Find where the given text appears and provide that cell's center as [x, y] coordinate. 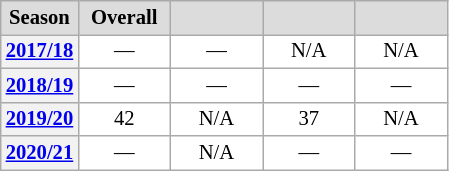
37 [309, 119]
2018/19 [40, 85]
2019/20 [40, 119]
2017/18 [40, 51]
42 [124, 119]
Overall [124, 17]
2020/21 [40, 153]
Season [40, 17]
